Return [x, y] of the center of cell containing provided text 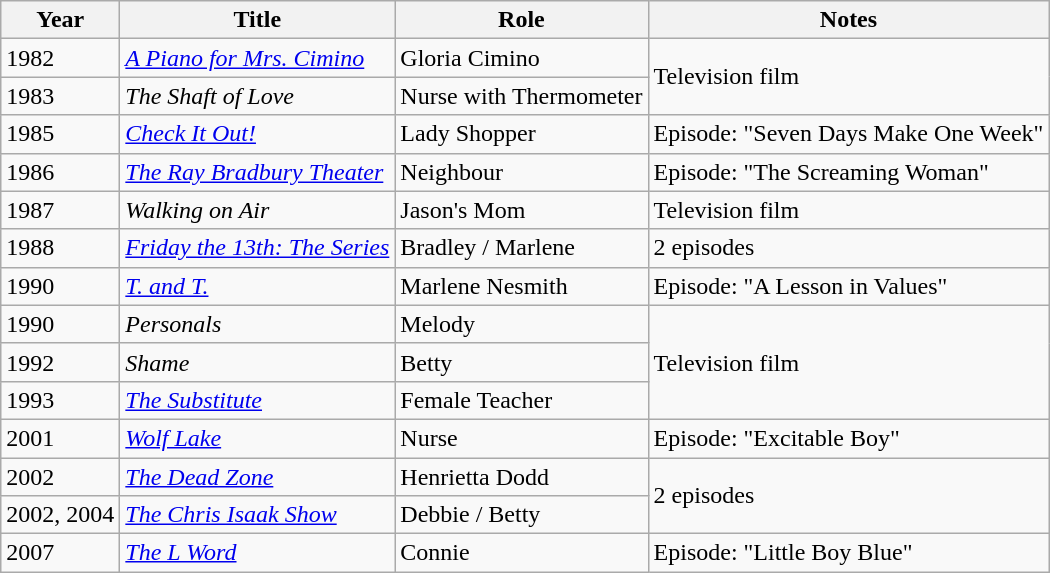
The L Word [258, 553]
T. and T. [258, 286]
Shame [258, 362]
The Ray Bradbury Theater [258, 172]
1993 [60, 400]
1986 [60, 172]
Episode: "Excitable Boy" [848, 438]
2002 [60, 477]
1983 [60, 96]
A Piano for Mrs. Cimino [258, 58]
Debbie / Betty [522, 515]
Role [522, 20]
2007 [60, 553]
Wolf Lake [258, 438]
The Chris Isaak Show [258, 515]
Bradley / Marlene [522, 248]
Nurse [522, 438]
Episode: "Seven Days Make One Week" [848, 134]
The Shaft of Love [258, 96]
2001 [60, 438]
The Dead Zone [258, 477]
Personals [258, 324]
1988 [60, 248]
Connie [522, 553]
Check It Out! [258, 134]
Year [60, 20]
Female Teacher [522, 400]
2002, 2004 [60, 515]
1987 [60, 210]
Marlene Nesmith [522, 286]
Friday the 13th: The Series [258, 248]
Neighbour [522, 172]
Betty [522, 362]
Nurse with Thermometer [522, 96]
Melody [522, 324]
Gloria Cimino [522, 58]
Episode: "The Screaming Woman" [848, 172]
The Substitute [258, 400]
1992 [60, 362]
Episode: "A Lesson in Values" [848, 286]
Henrietta Dodd [522, 477]
Title [258, 20]
Walking on Air [258, 210]
Notes [848, 20]
Lady Shopper [522, 134]
Jason's Mom [522, 210]
1985 [60, 134]
Episode: "Little Boy Blue" [848, 553]
1982 [60, 58]
